Return the (x, y) coordinate for the center point of the cell that contains the specified text.  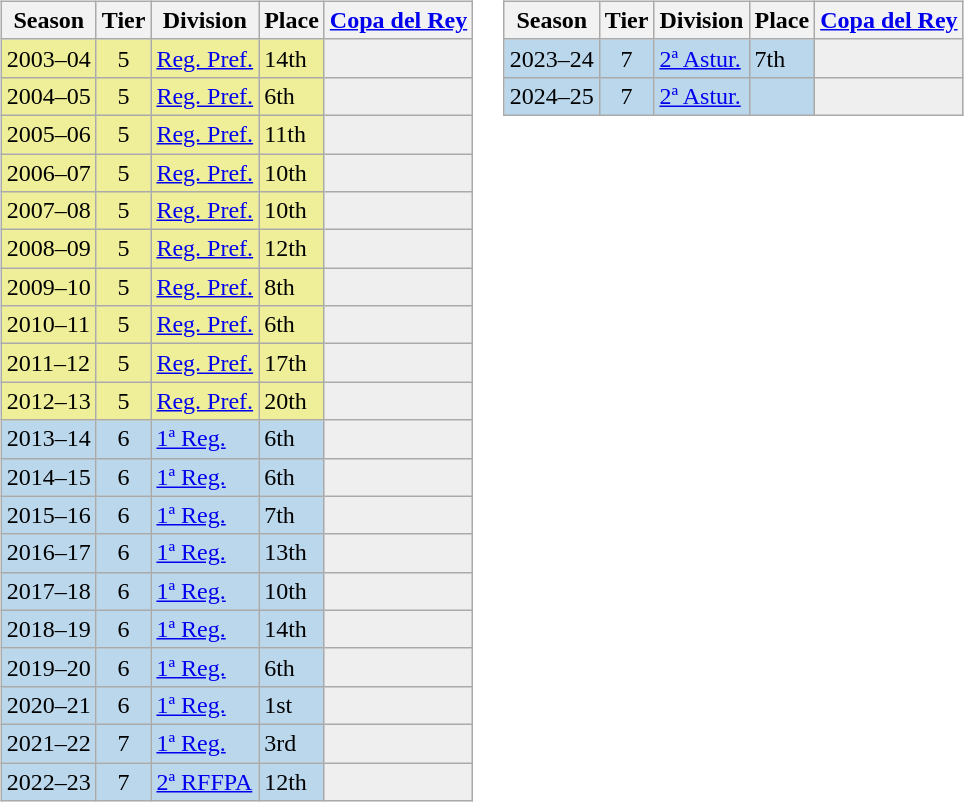
2023–24 (552, 58)
2012–13 (48, 401)
2008–09 (48, 249)
2017–18 (48, 591)
20th (292, 401)
2007–08 (48, 211)
2009–10 (48, 287)
13th (292, 553)
2011–12 (48, 363)
2014–15 (48, 477)
2016–17 (48, 553)
2ª RFFPA (205, 781)
2004–05 (48, 96)
2019–20 (48, 667)
2015–16 (48, 515)
17th (292, 363)
2010–11 (48, 325)
8th (292, 287)
1st (292, 705)
2020–21 (48, 705)
11th (292, 134)
2003–04 (48, 58)
2018–19 (48, 629)
2013–14 (48, 439)
3rd (292, 743)
2024–25 (552, 96)
2005–06 (48, 134)
2021–22 (48, 743)
2022–23 (48, 781)
2006–07 (48, 173)
